Determine the [x, y] coordinate at the center of the cell enclosing the given text.  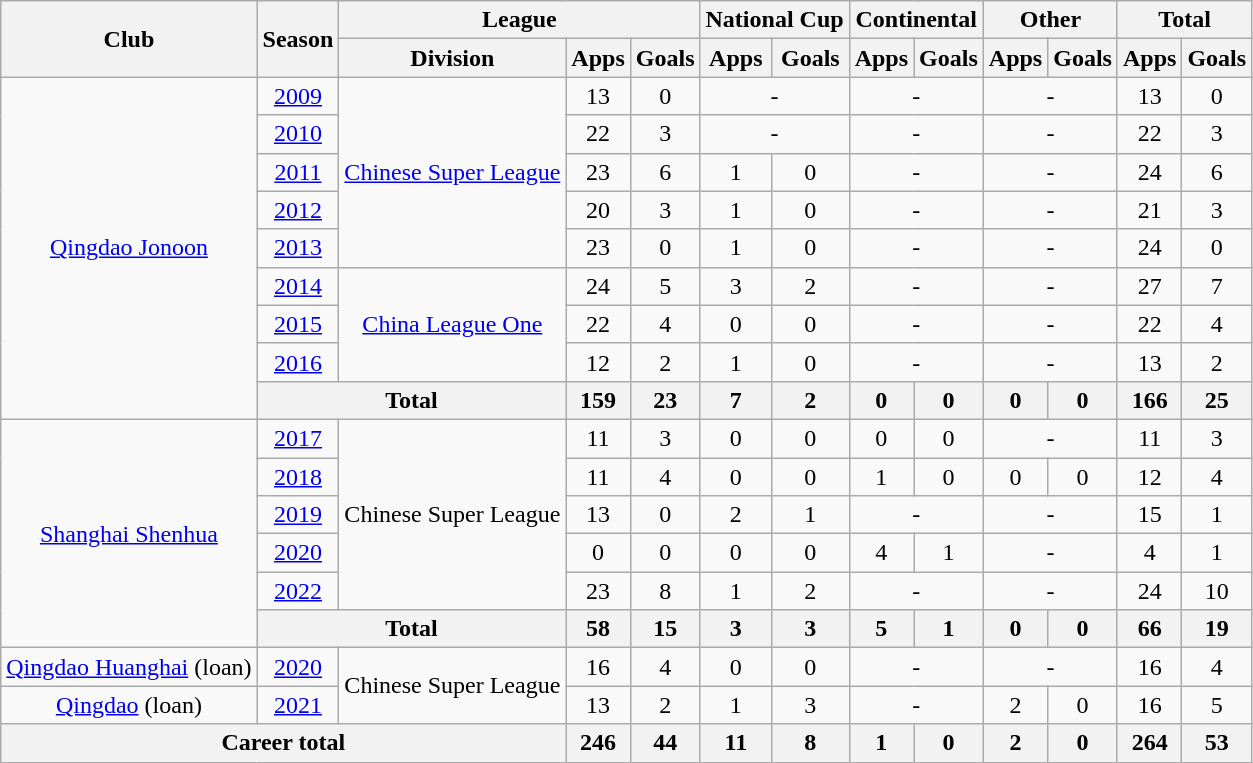
44 [665, 743]
Shanghai Shenhua [129, 533]
159 [598, 400]
2011 [298, 172]
2013 [298, 248]
Club [129, 39]
2015 [298, 324]
Career total [284, 743]
2018 [298, 477]
21 [1149, 210]
Qingdao (loan) [129, 705]
2021 [298, 705]
19 [1217, 629]
2010 [298, 134]
20 [598, 210]
2014 [298, 286]
Season [298, 39]
58 [598, 629]
2009 [298, 96]
10 [1217, 591]
66 [1149, 629]
53 [1217, 743]
Division [452, 58]
2017 [298, 438]
166 [1149, 400]
Qingdao Jonoon [129, 248]
Other [1050, 20]
Qingdao Huanghai (loan) [129, 667]
National Cup [774, 20]
25 [1217, 400]
2019 [298, 515]
League [520, 20]
246 [598, 743]
2012 [298, 210]
2022 [298, 591]
27 [1149, 286]
2016 [298, 362]
China League One [452, 324]
Continental [916, 20]
264 [1149, 743]
